Output the (X, Y) coordinate of the center of the cell containing the given text.  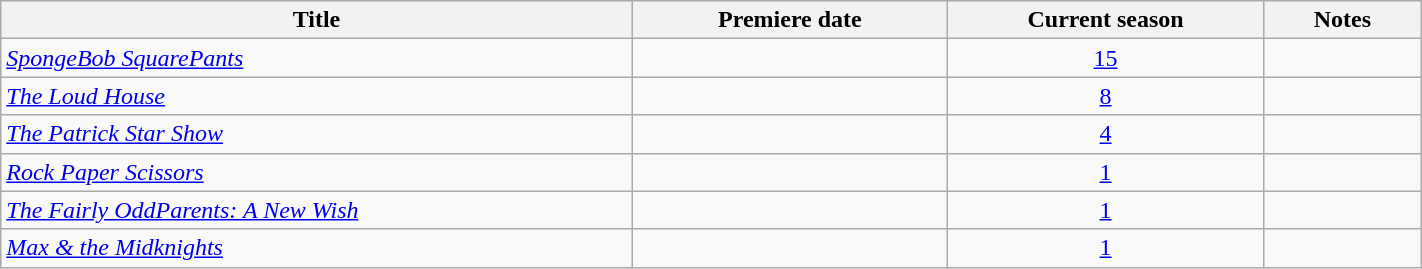
8 (1106, 96)
15 (1106, 58)
Max & the Midknights (316, 248)
The Loud House (316, 96)
4 (1106, 134)
The Fairly OddParents: A New Wish (316, 210)
Rock Paper Scissors (316, 172)
Notes (1342, 20)
Premiere date (790, 20)
The Patrick Star Show (316, 134)
Current season (1106, 20)
SpongeBob SquarePants (316, 58)
Title (316, 20)
